Return the (X, Y) coordinate for the center point of the cell that contains the specified text.  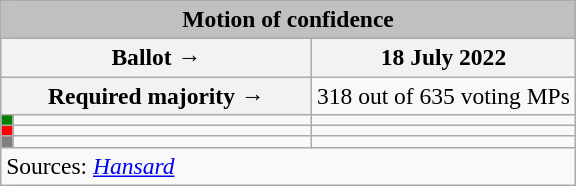
Required majority → (156, 95)
Motion of confidence (288, 19)
Ballot → (156, 57)
18 July 2022 (444, 57)
Sources: Hansard (288, 166)
318 out of 635 voting MPs (444, 95)
